Pinpoint the cell where the given text exists, returning its (x, y) midpoint coordinate. 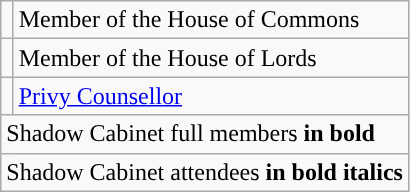
Privy Counsellor (210, 96)
Member of the House of Commons (210, 20)
Shadow Cabinet full members in bold (205, 134)
Shadow Cabinet attendees in bold italics (205, 172)
Member of the House of Lords (210, 58)
